Locate the cell with the specified text and output its (x, y) center coordinate. 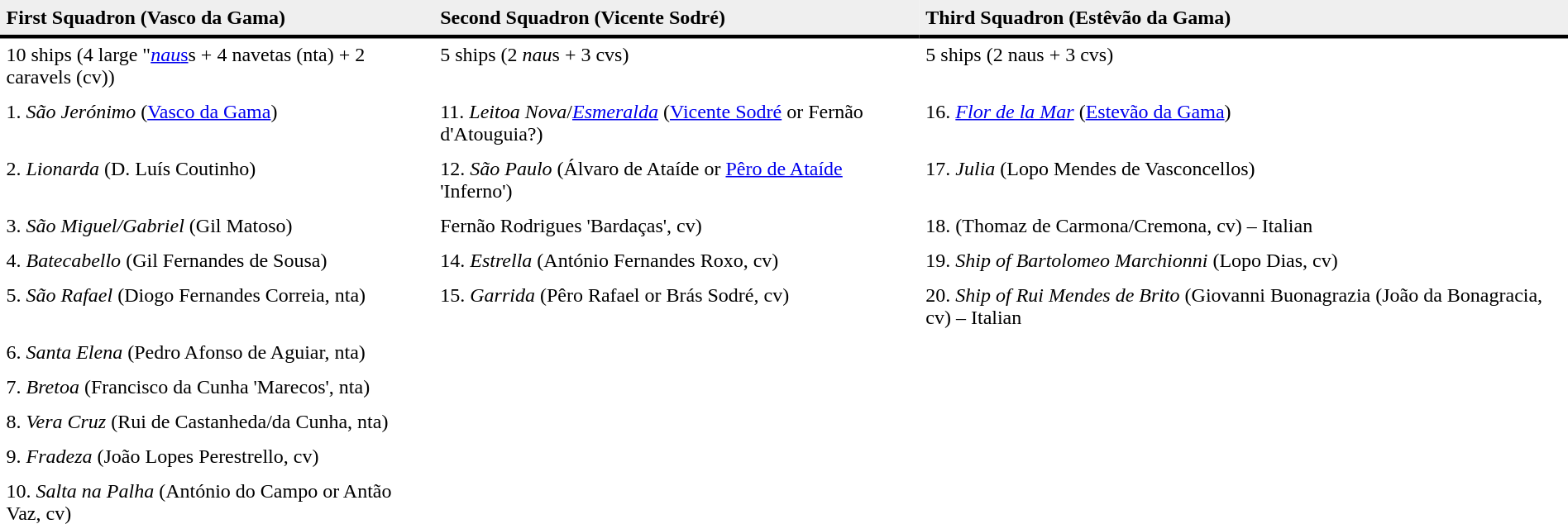
20. Ship of Rui Mendes de Brito (Giovanni Buonagrazia (João da Bonagracia, cv) – Italian (1244, 306)
First Squadron (Vasco da Gama) (217, 18)
Third Squadron (Estêvão da Gama) (1244, 18)
19. Ship of Bartolomeo Marchionni (Lopo Dias, cv) (1244, 260)
9. Fradeza (João Lopes Perestrello, cv) (217, 455)
10 ships (4 large "nauss + 4 navetas (nta) + 2 caravels (cv)) (217, 64)
18. (Thomaz de Carmona/Cremona, cv) – Italian (1244, 225)
6. Santa Elena (Pedro Afonso de Aguiar, nta) (217, 351)
7. Bretoa (Francisco da Cunha 'Marecos', nta) (217, 386)
Second Squadron (Vicente Sodré) (676, 18)
5. São Rafael (Diogo Fernandes Correia, nta) (217, 306)
2. Lionarda (D. Luís Coutinho) (217, 179)
16. Flor de la Mar (Estevão da Gama) (1244, 122)
14. Estrella (António Fernandes Roxo, cv) (676, 260)
12. São Paulo (Álvaro de Ataíde or Pêro de Ataíde 'Inferno') (676, 179)
Fernão Rodrigues 'Bardaças', cv) (676, 225)
17. Julia (Lopo Mendes de Vasconcellos) (1244, 179)
11. Leitoa Nova/Esmeralda (Vicente Sodré or Fernão d'Atouguia?) (676, 122)
4. Batecabello (Gil Fernandes de Sousa) (217, 260)
3. São Miguel/Gabriel (Gil Matoso) (217, 225)
8. Vera Cruz (Rui de Castanheda/da Cunha, nta) (217, 421)
15. Garrida (Pêro Rafael or Brás Sodré, cv) (676, 306)
1. São Jerónimo (Vasco da Gama) (217, 122)
